Return the [x, y] coordinate for the center point of the cell that contains the specified text.  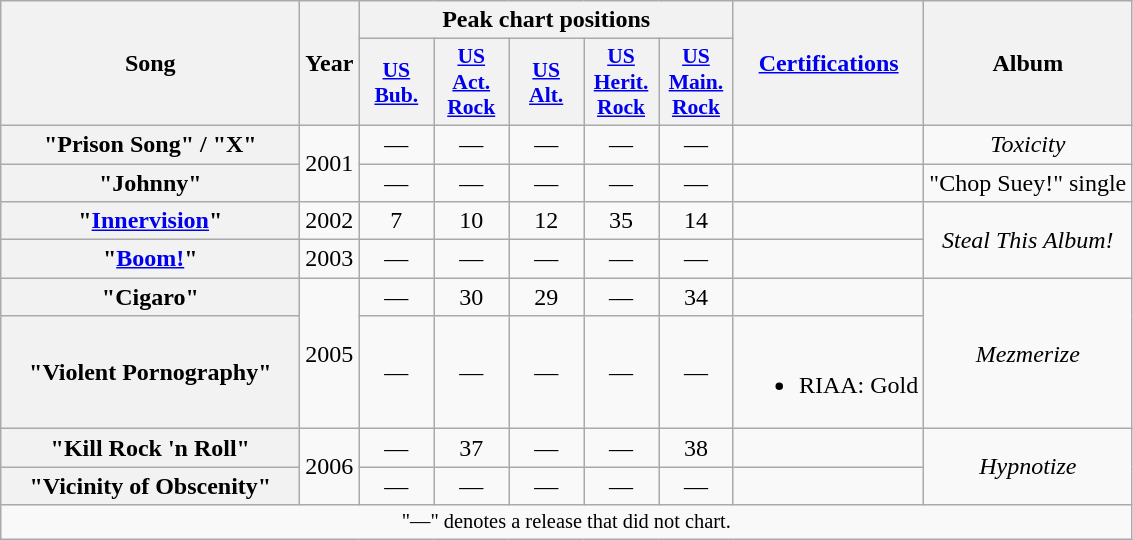
Mezmerize [1028, 354]
RIAA: Gold [828, 372]
"Johnny" [150, 183]
Hypnotize [1028, 467]
USAct. Rock [472, 82]
"Chop Suey!" single [1028, 183]
Album [1028, 64]
Peak chart positions [546, 20]
35 [622, 221]
USAlt. [546, 82]
37 [472, 448]
Toxicity [1028, 144]
"Kill Rock 'n Roll" [150, 448]
30 [472, 297]
Year [330, 64]
"Prison Song" / "X" [150, 144]
Certifications [828, 64]
USHerit. Rock [622, 82]
14 [696, 221]
Steal This Album! [1028, 240]
2002 [330, 221]
Song [150, 64]
"Boom!" [150, 259]
USMain.Rock [696, 82]
2001 [330, 163]
"—" denotes a release that did not chart. [566, 522]
"Innervision" [150, 221]
2005 [330, 354]
10 [472, 221]
34 [696, 297]
2006 [330, 467]
12 [546, 221]
"Violent Pornography" [150, 372]
38 [696, 448]
USBub. [396, 82]
"Cigaro" [150, 297]
7 [396, 221]
29 [546, 297]
"Vicinity of Obscenity" [150, 486]
2003 [330, 259]
